Locate the cell with the specified text and output its [X, Y] center coordinate. 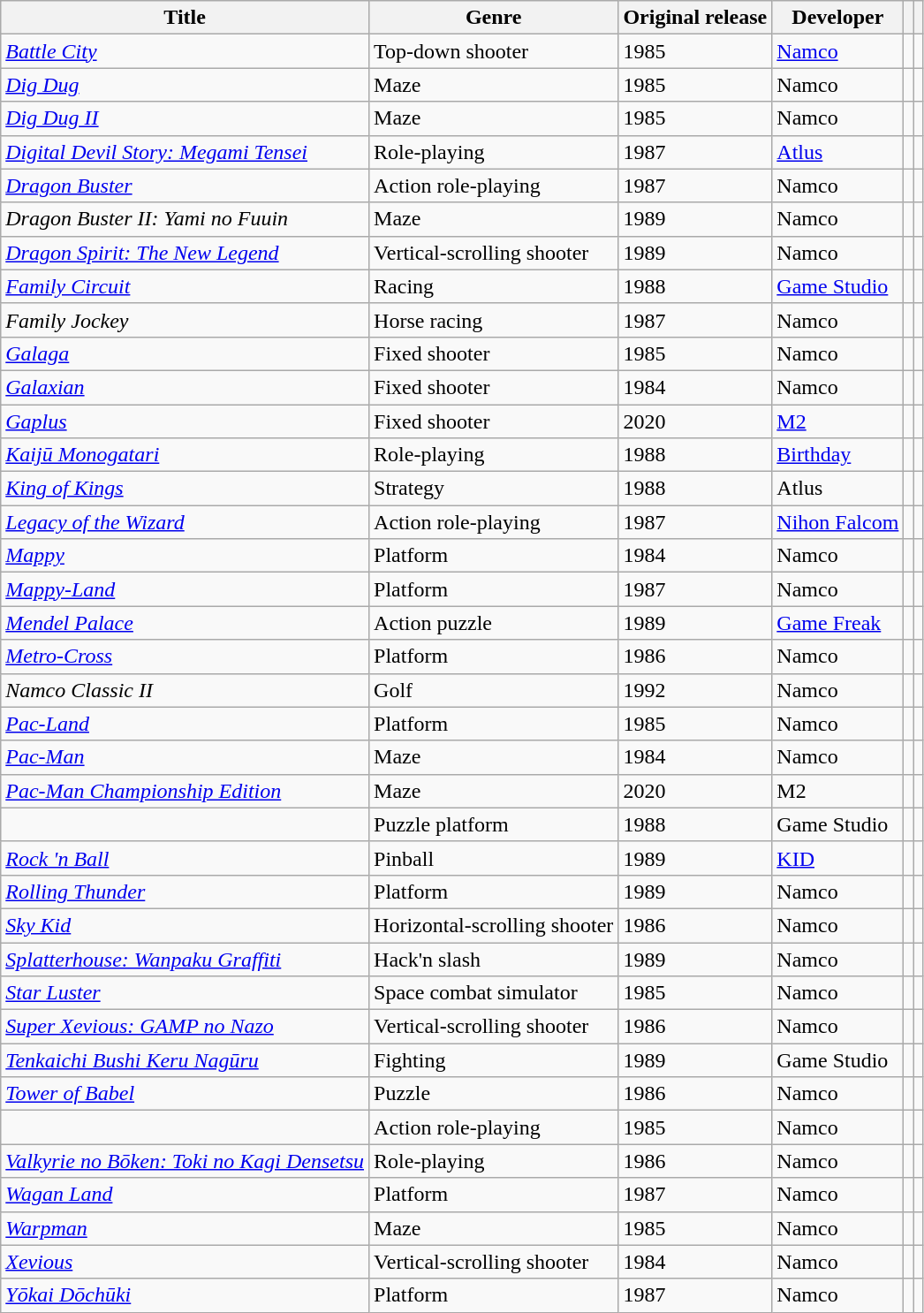
Pinball [494, 858]
Splatterhouse: Wanpaku Graffiti [186, 959]
Title [186, 18]
Mappy-Land [186, 589]
KID [837, 858]
Pac-Land [186, 724]
Top-down shooter [494, 51]
Legacy of the Wizard [186, 522]
Wagan Land [186, 1195]
Original release [695, 18]
Star Luster [186, 993]
King of Kings [186, 489]
Family Circuit [186, 286]
Puzzle platform [494, 824]
Puzzle [494, 1094]
Horizontal-scrolling shooter [494, 925]
Game Freak [837, 623]
Golf [494, 690]
Genre [494, 18]
Namco Classic II [186, 690]
Dig Dug II [186, 118]
Hack'n slash [494, 959]
Dragon Buster [186, 186]
Tower of Babel [186, 1094]
Sky Kid [186, 925]
Pac-Man [186, 757]
Birthday [837, 455]
Nihon Falcom [837, 522]
Tenkaichi Bushi Keru Nagūru [186, 1060]
Gaplus [186, 421]
Pac-Man Championship Edition [186, 791]
Dragon Spirit: The New Legend [186, 253]
Space combat simulator [494, 993]
Galaga [186, 353]
Battle City [186, 51]
Kaijū Monogatari [186, 455]
Horse racing [494, 320]
Digital Devil Story: Megami Tensei [186, 152]
Rolling Thunder [186, 892]
Galaxian [186, 387]
Fighting [494, 1060]
Valkyrie no Bōken: Toki no Kagi Densetsu [186, 1161]
Strategy [494, 489]
Warpman [186, 1228]
Xevious [186, 1262]
Yōkai Dōchūki [186, 1295]
Developer [837, 18]
Racing [494, 286]
Family Jockey [186, 320]
Dragon Buster II: Yami no Fuuin [186, 219]
Action puzzle [494, 623]
1992 [695, 690]
Mappy [186, 556]
Metro-Cross [186, 656]
Super Xevious: GAMP no Nazo [186, 1027]
Dig Dug [186, 85]
Rock 'n Ball [186, 858]
Mendel Palace [186, 623]
